Determine the (x, y) coordinate at the center of the cell enclosing the given text.  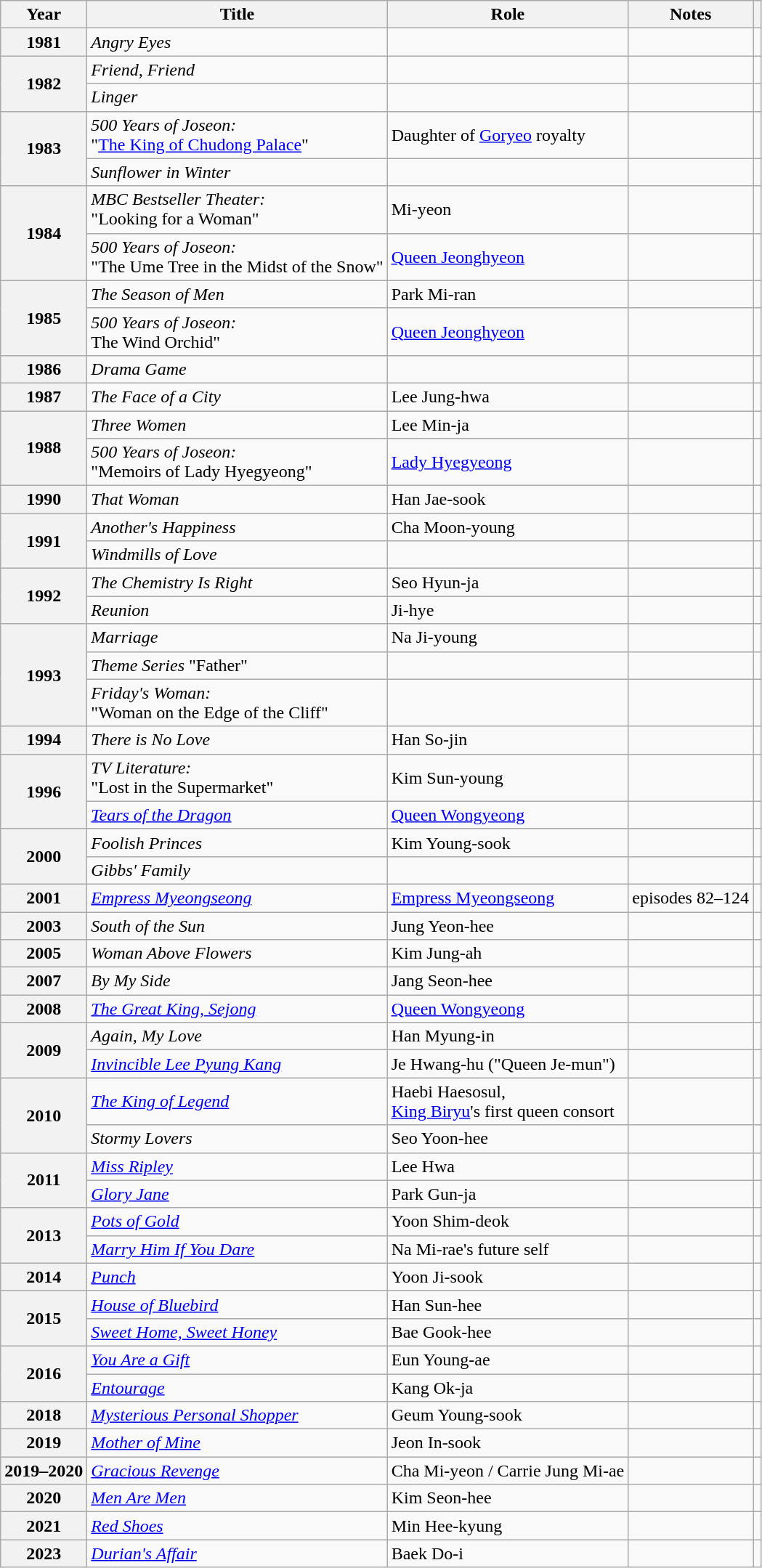
Punch (237, 1277)
Ji-hye (508, 610)
Theme Series "Father" (237, 665)
Marriage (237, 638)
The Great King, Sejong (237, 1009)
1981 (44, 42)
Jang Seon-hee (508, 981)
Yoon Ji-sook (508, 1277)
episodes 82–124 (691, 898)
2015 (44, 1318)
Drama Game (237, 369)
Red Shoes (237, 1526)
Pots of Gold (237, 1222)
Angry Eyes (237, 42)
1993 (44, 675)
Men Are Men (237, 1498)
2019 (44, 1443)
2008 (44, 1009)
Title (237, 15)
Daughter of Goryeo royalty (508, 135)
2013 (44, 1235)
1986 (44, 369)
The Season of Men (237, 294)
1987 (44, 397)
Marry Him If You Dare (237, 1249)
Eun Young-ae (508, 1360)
Another's Happiness (237, 527)
1991 (44, 541)
Three Women (237, 425)
Woman Above Flowers (237, 954)
Na Ji-young (508, 638)
1990 (44, 500)
Windmills of Love (237, 555)
1984 (44, 233)
Kang Ok-ja (508, 1388)
Han Sun-hee (508, 1304)
Na Mi-rae's future self (508, 1249)
500 Years of Joseon:"Memoirs of Lady Hyegyeong" (237, 462)
1992 (44, 596)
The King of Legend (237, 1101)
1988 (44, 449)
2000 (44, 856)
Stormy Lovers (237, 1139)
Han Myung-in (508, 1036)
500 Years of Joseon:"The King of Chudong Palace" (237, 135)
2011 (44, 1180)
Jeon In-sook (508, 1443)
Cha Moon-young (508, 527)
1994 (44, 740)
2023 (44, 1553)
500 Years of Joseon:"The Ume Tree in the Midst of the Snow" (237, 257)
The Face of a City (237, 397)
Lee Hwa (508, 1166)
Haebi Haesosul, King Biryu's first queen consort (508, 1101)
2010 (44, 1116)
Durian's Affair (237, 1553)
Foolish Princes (237, 842)
House of Bluebird (237, 1304)
2005 (44, 954)
Sweet Home, Sweet Honey (237, 1332)
2016 (44, 1373)
You Are a Gift (237, 1360)
Invincible Lee Pyung Kang (237, 1064)
Park Mi-ran (508, 294)
Mysterious Personal Shopper (237, 1415)
Lee Jung-hwa (508, 397)
The Chemistry Is Right (237, 582)
Kim Jung-ah (508, 954)
Lady Hyegyeong (508, 462)
Cha Mi-yeon / Carrie Jung Mi-ae (508, 1471)
2021 (44, 1526)
2009 (44, 1050)
Entourage (237, 1388)
500 Years of Joseon:The Wind Orchid" (237, 331)
Yoon Shim-deok (508, 1222)
TV Literature:"Lost in the Supermarket" (237, 777)
2019–2020 (44, 1471)
By My Side (237, 981)
Je Hwang-hu ("Queen Je-mun") (508, 1064)
Reunion (237, 610)
Han So-jin (508, 740)
Gracious Revenge (237, 1471)
MBC Bestseller Theater:"Looking for a Woman" (237, 209)
South of the Sun (237, 926)
Role (508, 15)
1996 (44, 792)
Kim Young-sook (508, 842)
Kim Sun-young (508, 777)
2014 (44, 1277)
Park Gun-ja (508, 1194)
Kim Seon-hee (508, 1498)
Jung Yeon-hee (508, 926)
Miss Ripley (237, 1166)
Seo Yoon-hee (508, 1139)
2001 (44, 898)
Geum Young-sook (508, 1415)
Lee Min-ja (508, 425)
Glory Jane (237, 1194)
2007 (44, 981)
1983 (44, 148)
Min Hee-kyung (508, 1526)
2020 (44, 1498)
Gibbs' Family (237, 870)
Tears of the Dragon (237, 815)
There is No Love (237, 740)
1982 (44, 84)
Han Jae-sook (508, 500)
Year (44, 15)
2018 (44, 1415)
Linger (237, 97)
Friday's Woman:"Woman on the Edge of the Cliff" (237, 703)
Bae Gook-hee (508, 1332)
1985 (44, 318)
2003 (44, 926)
Mother of Mine (237, 1443)
Baek Do-i (508, 1553)
Mi-yeon (508, 209)
Again, My Love (237, 1036)
Friend, Friend (237, 70)
Seo Hyun-ja (508, 582)
Sunflower in Winter (237, 172)
That Woman (237, 500)
Notes (691, 15)
